Provide the [X, Y] coordinate of the cell's center where the given text is located.  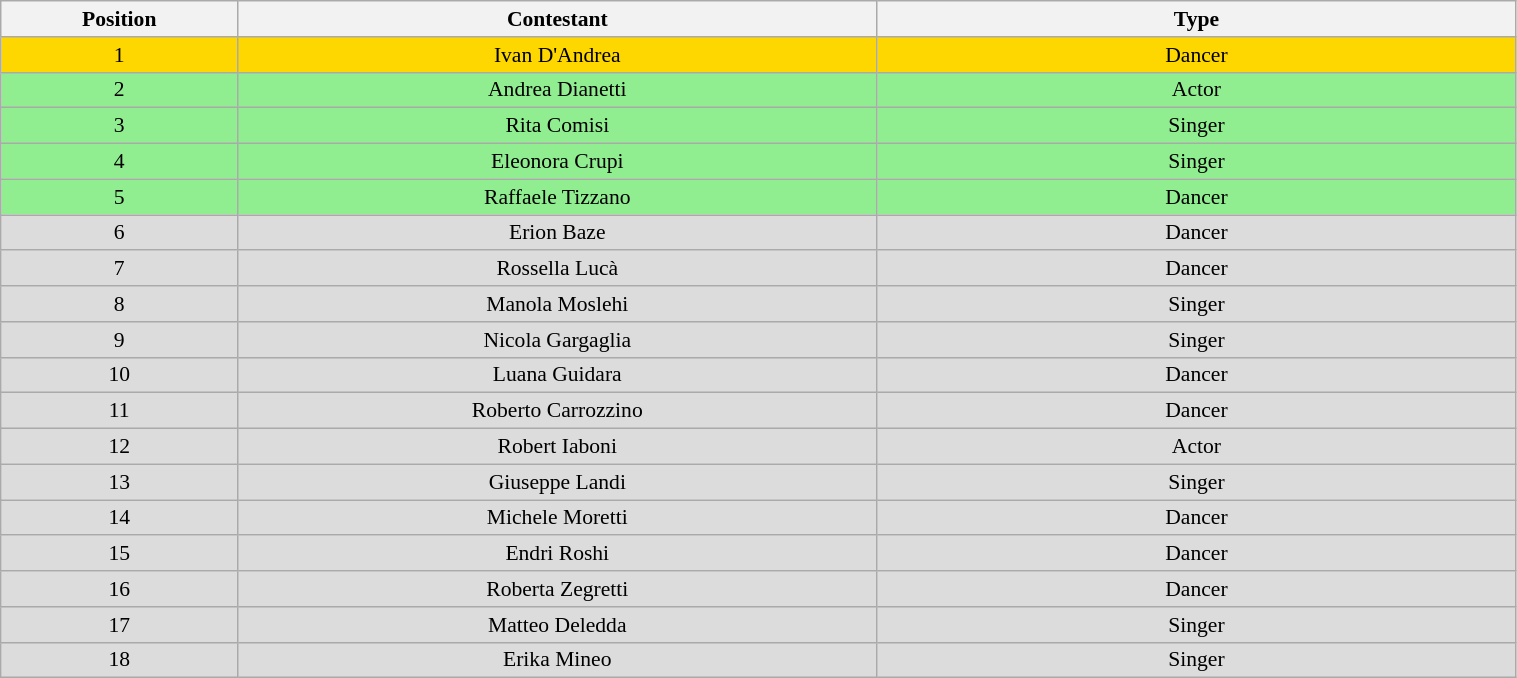
11 [120, 411]
17 [120, 625]
Eleonora Crupi [558, 162]
Nicola Gargaglia [558, 340]
Manola Moslehi [558, 304]
16 [120, 589]
6 [120, 233]
Andrea Dianetti [558, 90]
Robert Iaboni [558, 447]
13 [120, 482]
12 [120, 447]
Position [120, 19]
2 [120, 90]
Matteo Deledda [558, 625]
18 [120, 660]
Michele Moretti [558, 518]
Giuseppe Landi [558, 482]
Erion Baze [558, 233]
Ivan D'Andrea [558, 55]
Raffaele Tizzano [558, 197]
9 [120, 340]
7 [120, 269]
Endri Roshi [558, 554]
Rossella Lucà [558, 269]
Contestant [558, 19]
Rita Comisi [558, 126]
14 [120, 518]
10 [120, 375]
1 [120, 55]
15 [120, 554]
Roberta Zegretti [558, 589]
5 [120, 197]
8 [120, 304]
3 [120, 126]
Type [1196, 19]
Roberto Carrozzino [558, 411]
4 [120, 162]
Luana Guidara [558, 375]
Erika Mineo [558, 660]
